Return (x, y) of the center of cell containing provided text 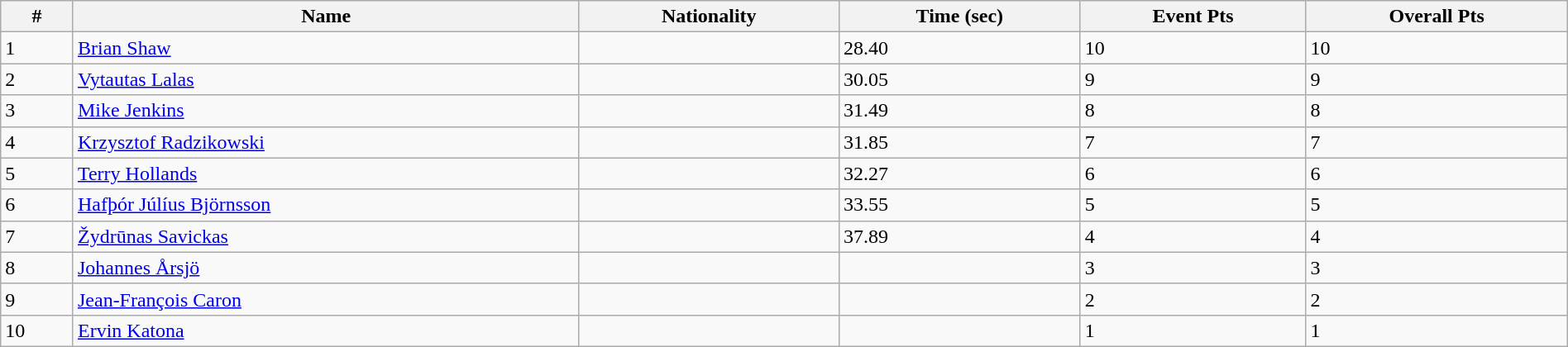
37.89 (960, 236)
Brian Shaw (326, 48)
Vytautas Lalas (326, 79)
33.55 (960, 205)
Ervin Katona (326, 330)
31.49 (960, 111)
Jean-François Caron (326, 299)
Event Pts (1193, 17)
28.40 (960, 48)
Mike Jenkins (326, 111)
# (37, 17)
30.05 (960, 79)
Overall Pts (1437, 17)
Johannes Årsjö (326, 268)
Hafþór Júlíus Björnsson (326, 205)
Nationality (710, 17)
Žydrūnas Savickas (326, 236)
31.85 (960, 142)
Terry Hollands (326, 173)
Time (sec) (960, 17)
Krzysztof Radzikowski (326, 142)
32.27 (960, 173)
Name (326, 17)
